From the cell containing the given text, extract its center point as [X, Y] coordinate. 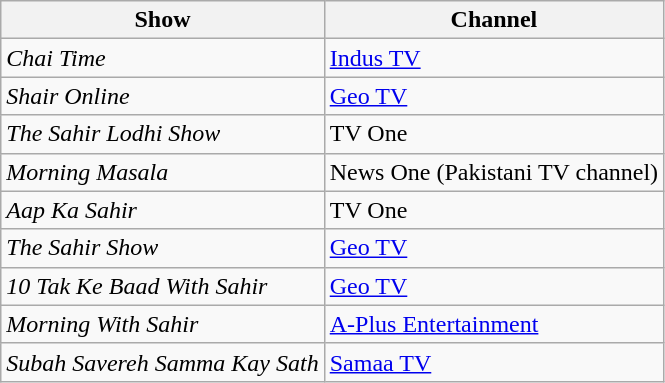
Indus TV [494, 58]
Chai Time [162, 58]
Channel [494, 20]
10 Tak Ke Baad With Sahir [162, 286]
Aap Ka Sahir [162, 210]
Samaa TV [494, 362]
A-Plus Entertainment [494, 324]
The Sahir Show [162, 248]
Morning With Sahir [162, 324]
News One (Pakistani TV channel) [494, 172]
Shair Online [162, 96]
Subah Savereh Samma Kay Sath [162, 362]
The Sahir Lodhi Show [162, 134]
Morning Masala [162, 172]
Show [162, 20]
